Output the (X, Y) coordinate of the center of the cell containing the given text.  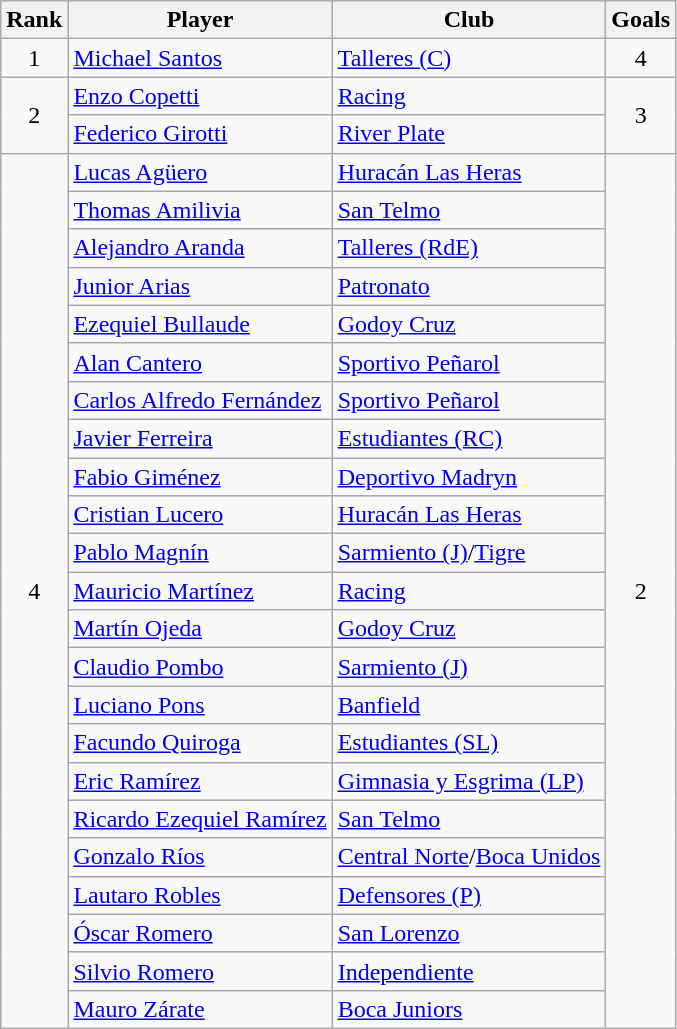
3 (641, 115)
Talleres (C) (469, 58)
Rank (34, 20)
Ezequiel Bullaude (200, 324)
Boca Juniors (469, 1009)
Patronato (469, 286)
Sarmiento (J) (469, 667)
Carlos Alfredo Fernández (200, 400)
1 (34, 58)
Luciano Pons (200, 705)
Player (200, 20)
Goals (641, 20)
Alejandro Aranda (200, 248)
Claudio Pombo (200, 667)
Javier Ferreira (200, 438)
Thomas Amilivia (200, 210)
Deportivo Madryn (469, 477)
Estudiantes (RC) (469, 438)
Martín Ojeda (200, 629)
Cristian Lucero (200, 515)
Pablo Magnín (200, 553)
Alan Cantero (200, 362)
Lautaro Robles (200, 895)
Ricardo Ezequiel Ramírez (200, 819)
Gimnasia y Esgrima (LP) (469, 781)
Enzo Copetti (200, 96)
Club (469, 20)
Óscar Romero (200, 933)
Mauricio Martínez (200, 591)
Gonzalo Ríos (200, 857)
Central Norte/Boca Unidos (469, 857)
Lucas Agüero (200, 172)
Talleres (RdE) (469, 248)
Estudiantes (SL) (469, 743)
Defensores (P) (469, 895)
Banfield (469, 705)
Eric Ramírez (200, 781)
Junior Arias (200, 286)
Michael Santos (200, 58)
River Plate (469, 134)
Federico Girotti (200, 134)
Facundo Quiroga (200, 743)
Mauro Zárate (200, 1009)
Sarmiento (J)/Tigre (469, 553)
San Lorenzo (469, 933)
Fabio Giménez (200, 477)
Independiente (469, 971)
Silvio Romero (200, 971)
